Find where the given text appears and provide that cell's center as [X, Y] coordinate. 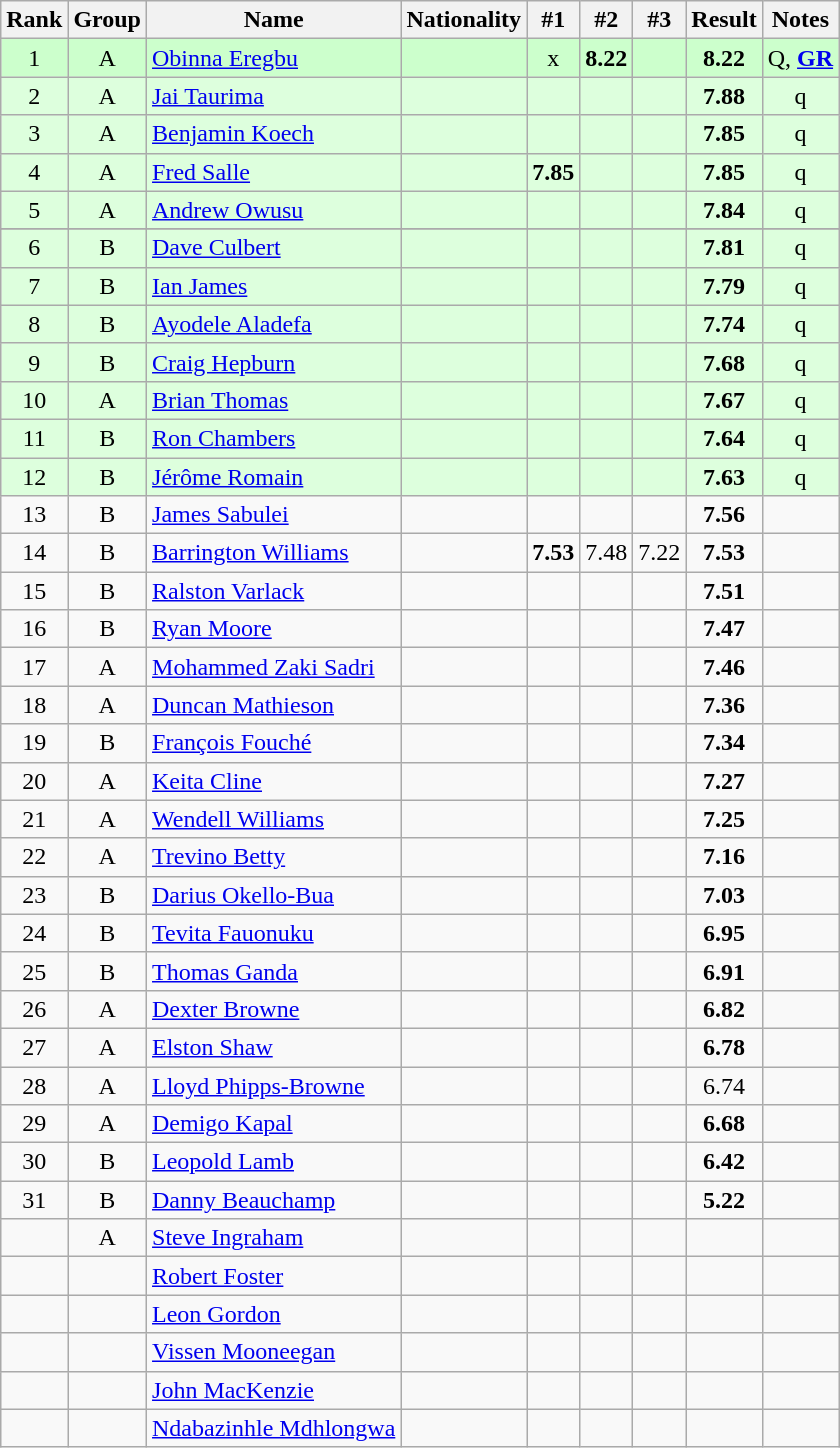
Robert Foster [274, 1276]
7.79 [724, 286]
12 [34, 477]
Danny Beauchamp [274, 1200]
6.78 [724, 1047]
Group [108, 20]
Wendell Williams [274, 819]
11 [34, 438]
Mohammed Zaki Sadri [274, 667]
Ralston Varlack [274, 591]
#2 [606, 20]
6.68 [724, 1124]
7.34 [724, 743]
25 [34, 971]
10 [34, 400]
9 [34, 362]
Fred Salle [274, 172]
19 [34, 743]
Craig Hepburn [274, 362]
Elston Shaw [274, 1047]
7.81 [724, 248]
Ayodele Aladefa [274, 324]
Jai Taurima [274, 96]
Lloyd Phipps-Browne [274, 1085]
John MacKenzie [274, 1390]
7.63 [724, 477]
Obinna Eregbu [274, 58]
1 [34, 58]
Keita Cline [274, 781]
x [554, 58]
27 [34, 1047]
Ron Chambers [274, 438]
Dave Culbert [274, 248]
7 [34, 286]
6.95 [724, 933]
21 [34, 819]
31 [34, 1200]
7.67 [724, 400]
7.84 [724, 210]
Tevita Fauonuku [274, 933]
29 [34, 1124]
22 [34, 857]
Trevino Betty [274, 857]
Brian Thomas [274, 400]
7.27 [724, 781]
24 [34, 933]
20 [34, 781]
Ndabazinhle Mdhlongwa [274, 1428]
7.22 [660, 553]
Ian James [274, 286]
Nationality [464, 20]
François Fouché [274, 743]
Thomas Ganda [274, 971]
7.25 [724, 819]
13 [34, 515]
7.88 [724, 96]
23 [34, 895]
7.03 [724, 895]
7.46 [724, 667]
7.16 [724, 857]
Q, GR [800, 58]
2 [34, 96]
Darius Okello-Bua [274, 895]
7.74 [724, 324]
Steve Ingraham [274, 1238]
Rank [34, 20]
3 [34, 134]
#3 [660, 20]
26 [34, 1009]
Leopold Lamb [274, 1162]
#1 [554, 20]
Andrew Owusu [274, 210]
Benjamin Koech [274, 134]
7.36 [724, 705]
17 [34, 667]
4 [34, 172]
7.56 [724, 515]
Leon Gordon [274, 1314]
14 [34, 553]
Notes [800, 20]
James Sabulei [274, 515]
Ryan Moore [274, 629]
6.42 [724, 1162]
15 [34, 591]
18 [34, 705]
7.51 [724, 591]
8 [34, 324]
7.47 [724, 629]
6.82 [724, 1009]
7.68 [724, 362]
6 [34, 248]
5 [34, 210]
Result [724, 20]
16 [34, 629]
Vissen Mooneegan [274, 1352]
5.22 [724, 1200]
28 [34, 1085]
Demigo Kapal [274, 1124]
Jérôme Romain [274, 477]
30 [34, 1162]
7.64 [724, 438]
Duncan Mathieson [274, 705]
Barrington Williams [274, 553]
6.74 [724, 1085]
Dexter Browne [274, 1009]
Name [274, 20]
6.91 [724, 971]
7.48 [606, 553]
